Locate the cell with the specified text and output its (X, Y) center coordinate. 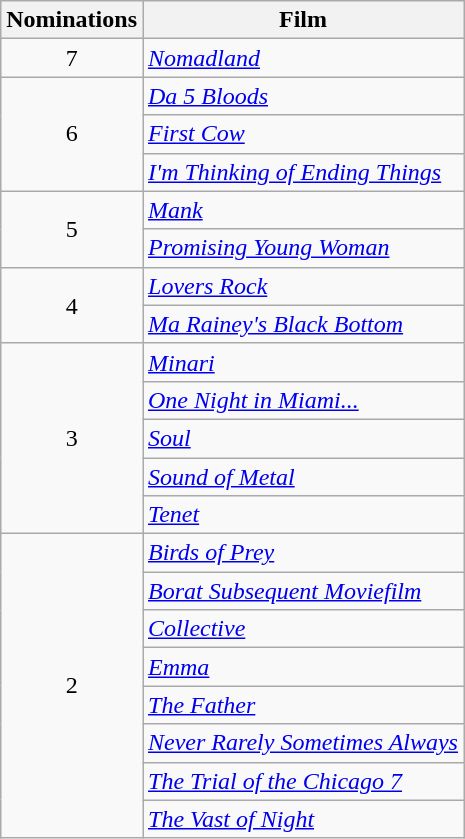
4 (72, 305)
Nomadland (302, 58)
Borat Subsequent Moviefilm (302, 591)
2 (72, 686)
Promising Young Woman (302, 248)
I'm Thinking of Ending Things (302, 172)
One Night in Miami... (302, 400)
Da 5 Bloods (302, 96)
Nominations (72, 20)
The Father (302, 705)
6 (72, 134)
First Cow (302, 134)
Ma Rainey's Black Bottom (302, 324)
Sound of Metal (302, 477)
5 (72, 229)
7 (72, 58)
Tenet (302, 515)
Collective (302, 629)
Lovers Rock (302, 286)
Mank (302, 210)
Never Rarely Sometimes Always (302, 743)
The Trial of the Chicago 7 (302, 781)
The Vast of Night (302, 819)
3 (72, 438)
Birds of Prey (302, 553)
Soul (302, 438)
Emma (302, 667)
Minari (302, 362)
Film (302, 20)
